Locate the cell with the specified text and output its [X, Y] center coordinate. 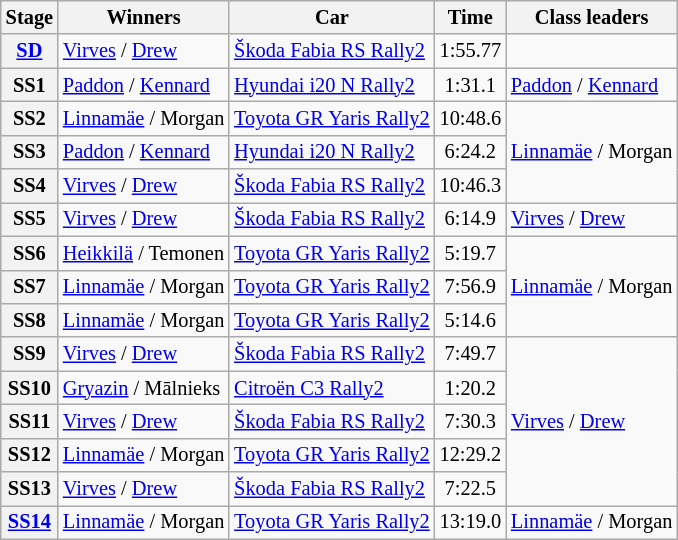
Car [332, 17]
13:19.0 [470, 522]
SS1 [30, 85]
Time [470, 17]
SS8 [30, 320]
5:19.7 [470, 253]
SS4 [30, 186]
SS13 [30, 489]
10:46.3 [470, 186]
12:29.2 [470, 455]
7:30.3 [470, 421]
Stage [30, 17]
SS14 [30, 522]
7:22.5 [470, 489]
Gryazin / Mālnieks [144, 388]
SS12 [30, 455]
10:48.6 [470, 118]
SS7 [30, 287]
Winners [144, 17]
1:55.77 [470, 51]
Citroën C3 Rally2 [332, 388]
5:14.6 [470, 320]
1:31.1 [470, 85]
SS5 [30, 219]
SS10 [30, 388]
SS6 [30, 253]
SS9 [30, 354]
SS2 [30, 118]
SS11 [30, 421]
7:56.9 [470, 287]
SD [30, 51]
1:20.2 [470, 388]
6:14.9 [470, 219]
7:49.7 [470, 354]
6:24.2 [470, 152]
Class leaders [592, 17]
SS3 [30, 152]
Heikkilä / Temonen [144, 253]
